Return the [X, Y] coordinate for the center point of the cell that contains the specified text.  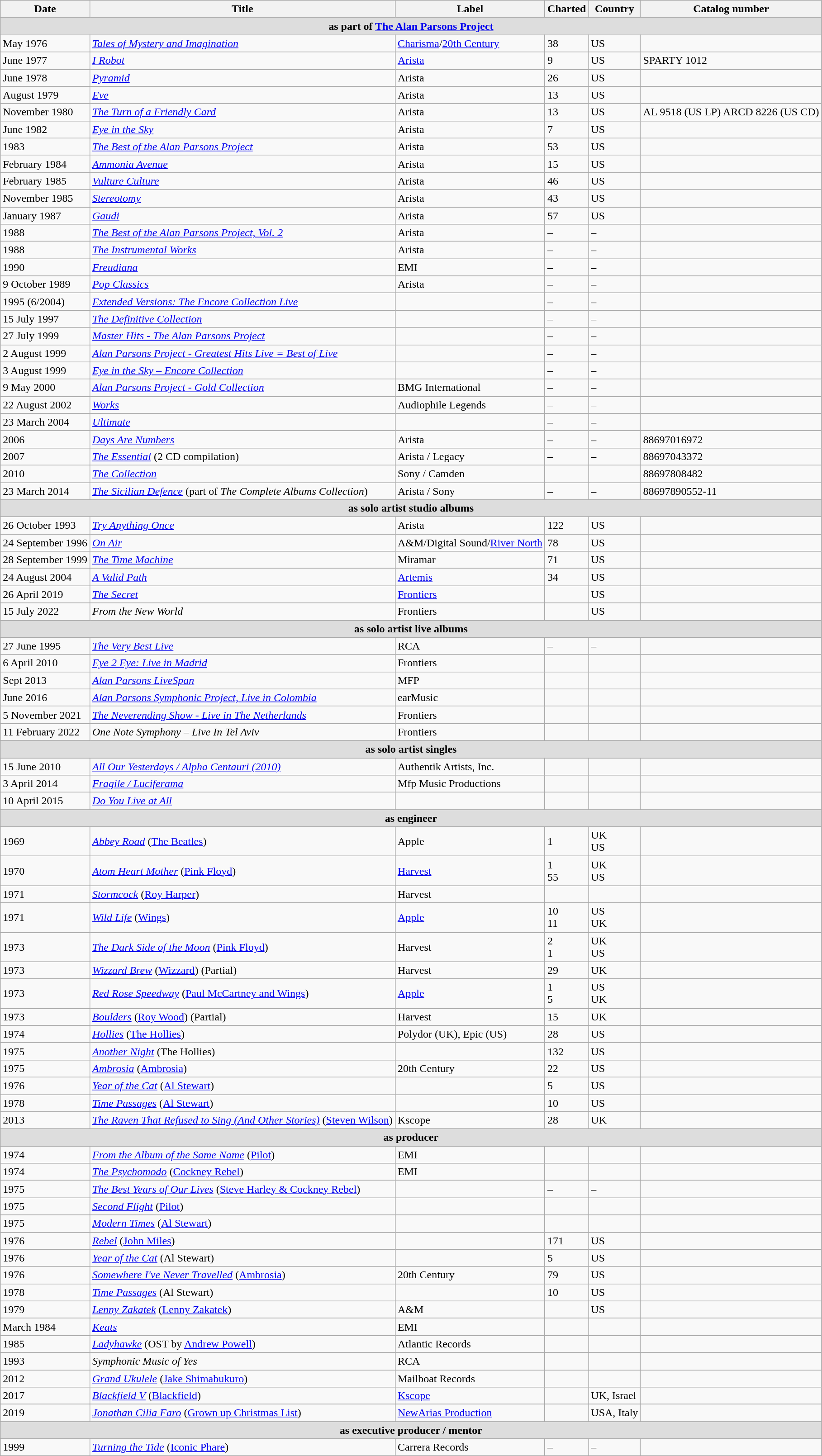
9 October 1989 [45, 285]
November 1985 [45, 198]
November 1980 [45, 112]
78 [566, 543]
Lenny Zakatek (Lenny Zakatek) [242, 1309]
Tales of Mystery and Imagination [242, 43]
Alan Parsons LiveSpan [242, 680]
Master Hits - The Alan Parsons Project [242, 336]
NewArias Production [470, 1413]
2010 [45, 474]
Gaudi [242, 216]
26 October 1993 [45, 526]
Artemis [470, 577]
AL 9518 (US LP) ARCD 8226 (US CD) [731, 112]
Works [242, 405]
Atlantic Records [470, 1344]
MFP [470, 680]
1983 [45, 147]
June 1978 [45, 78]
3 August 1999 [45, 370]
Keats [242, 1327]
Do You Live at All [242, 801]
26 April 2019 [45, 594]
Date [45, 9]
as engineer [411, 818]
SPARTY 1012 [731, 61]
Stormcock (Roy Harper) [242, 894]
71 [566, 560]
46 [566, 181]
The Dark Side of the Moon (Pink Floyd) [242, 947]
as solo artist live albums [411, 629]
Stereotomy [242, 198]
Modern Times (Al Stewart) [242, 1224]
Ladyhawke (OST by Andrew Powell) [242, 1344]
Mailboat Records [470, 1378]
Vulture Culture [242, 181]
27 July 1999 [45, 336]
15 July 2022 [45, 612]
24 September 1996 [45, 543]
Try Anything Once [242, 526]
26 [566, 78]
June 1982 [45, 129]
as solo artist studio albums [411, 508]
15 June 2010 [45, 767]
Alan Parsons Symphonic Project, Live in Colombia [242, 697]
Arista / Legacy [470, 456]
21 [566, 947]
Title [242, 9]
The Turn of a Friendly Card [242, 112]
March 1984 [45, 1327]
1970 [45, 871]
122 [566, 526]
1993 [45, 1361]
I Robot [242, 61]
1011 [566, 917]
88697016972 [731, 439]
June 1977 [45, 61]
The Very Best Live [242, 646]
1995 (6/2004) [45, 302]
as part of The Alan Parsons Project [411, 26]
22 [566, 1068]
Red Rose Speedway (Paul McCartney and Wings) [242, 993]
Eye in the Sky [242, 129]
earMusic [470, 697]
Wild Life (Wings) [242, 917]
Eye 2 Eye: Live in Madrid [242, 663]
USA, Italy [614, 1413]
6 April 2010 [45, 663]
Eye in the Sky – Encore Collection [242, 370]
Catalog number [731, 9]
38 [566, 43]
53 [566, 147]
A&M [470, 1309]
A&M/Digital Sound/River North [470, 543]
Eve [242, 95]
171 [566, 1241]
23 March 2014 [45, 491]
3 April 2014 [45, 784]
Charted [566, 9]
January 1987 [45, 216]
Turning the Tide (Iconic Phare) [242, 1447]
1 [566, 841]
2 August 1999 [45, 353]
Polydor (UK), Epic (US) [470, 1034]
Somewhere I've Never Travelled (Ambrosia) [242, 1275]
Ammonia Avenue [242, 164]
Hollies (The Hollies) [242, 1034]
Freudiana [242, 267]
23 March 2004 [45, 422]
February 1985 [45, 181]
Fragile / Luciferama [242, 784]
5 November 2021 [45, 715]
as producer [411, 1138]
The Definitive Collection [242, 319]
Ambrosia (Ambrosia) [242, 1068]
Rebel (John Miles) [242, 1241]
The Essential (2 CD compilation) [242, 456]
Audiophile Legends [470, 405]
Blackfield V (Blackfield) [242, 1396]
2006 [45, 439]
Country [614, 9]
The Raven That Refused to Sing (And Other Stories) (Steven Wilson) [242, 1120]
15 July 1997 [45, 319]
The Secret [242, 594]
43 [566, 198]
June 2016 [45, 697]
May 1976 [45, 43]
The Collection [242, 474]
2019 [45, 1413]
9 [566, 61]
88697043372 [731, 456]
22 August 2002 [45, 405]
1990 [45, 267]
Sept 2013 [45, 680]
1999 [45, 1447]
Symphonic Music of Yes [242, 1361]
Sony / Camden [470, 474]
27 June 1995 [45, 646]
Mfp Music Productions [470, 784]
9 May 2000 [45, 388]
Carrera Records [470, 1447]
One Note Symphony – Live In Tel Aviv [242, 732]
2013 [45, 1120]
Pyramid [242, 78]
Arista / Sony [470, 491]
On Air [242, 543]
1969 [45, 841]
Label [470, 9]
155 [566, 871]
1985 [45, 1344]
Second Flight (Pilot) [242, 1206]
29 [566, 970]
Authentik Artists, Inc. [470, 767]
Days Are Numbers [242, 439]
Alan Parsons Project - Greatest Hits Live = Best of Live [242, 353]
11 February 2022 [45, 732]
10 April 2015 [45, 801]
24 August 2004 [45, 577]
Abbey Road (The Beatles) [242, 841]
7 [566, 129]
88697808482 [731, 474]
BMG International [470, 388]
Charisma/20th Century [470, 43]
2017 [45, 1396]
1979 [45, 1309]
Alan Parsons Project - Gold Collection [242, 388]
UK, Israel [614, 1396]
Another Night (The Hollies) [242, 1051]
Pop Classics [242, 285]
August 1979 [45, 95]
All Our Yesterdays / Alpha Centauri (2010) [242, 767]
79 [566, 1275]
The Time Machine [242, 560]
The Best of the Alan Parsons Project, Vol. 2 [242, 233]
Atom Heart Mother (Pink Floyd) [242, 871]
Extended Versions: The Encore Collection Live [242, 302]
Ultimate [242, 422]
34 [566, 577]
Grand Ukulele (Jake Shimabukuro) [242, 1378]
28 September 1999 [45, 560]
From the Album of the Same Name (Pilot) [242, 1155]
88697890552-11 [731, 491]
The Best Years of Our Lives (Steve Harley & Cockney Rebel) [242, 1189]
Boulders (Roy Wood) (Partial) [242, 1017]
57 [566, 216]
February 1984 [45, 164]
as executive producer / mentor [411, 1430]
The Psychomodo (Cockney Rebel) [242, 1172]
The Neverending Show - Live in The Netherlands [242, 715]
Jonathan Cilia Faro (Grown up Christmas List) [242, 1413]
The Sicilian Defence (part of The Complete Albums Collection) [242, 491]
as solo artist singles [411, 749]
Miramar [470, 560]
The Best of the Alan Parsons Project [242, 147]
Wizzard Brew (Wizzard) (Partial) [242, 970]
From the New World [242, 612]
2012 [45, 1378]
The Instrumental Works [242, 250]
132 [566, 1051]
A Valid Path [242, 577]
2007 [45, 456]
